For the text-containing cell, return its midpoint in (x, y) coordinate format. 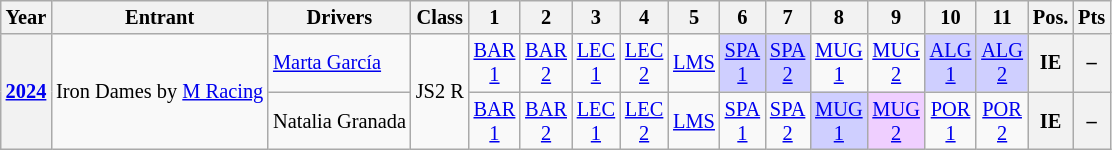
7 (788, 17)
3 (596, 17)
Pts (1092, 17)
JS2 R (440, 92)
Natalia Granada (340, 121)
2024 (26, 92)
9 (896, 17)
2 (546, 17)
1 (495, 17)
11 (1002, 17)
ALG2 (1002, 63)
10 (951, 17)
POR1 (951, 121)
6 (742, 17)
Year (26, 17)
Iron Dames by M Racing (160, 92)
Pos. (1050, 17)
POR2 (1002, 121)
Class (440, 17)
Entrant (160, 17)
Marta García (340, 63)
ALG1 (951, 63)
Drivers (340, 17)
8 (838, 17)
5 (694, 17)
4 (644, 17)
